Extract the [x, y] coordinate from the center of the cell holding the provided text.  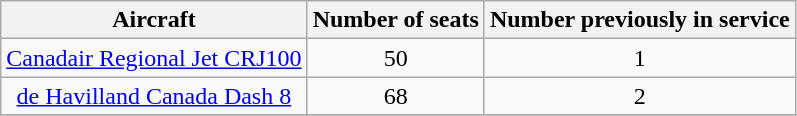
de Havilland Canada Dash 8 [154, 96]
1 [640, 58]
Aircraft [154, 20]
Canadair Regional Jet CRJ100 [154, 58]
50 [396, 58]
68 [396, 96]
Number previously in service [640, 20]
2 [640, 96]
Number of seats [396, 20]
